Provide the [X, Y] coordinate of the cell's center where the given text is located.  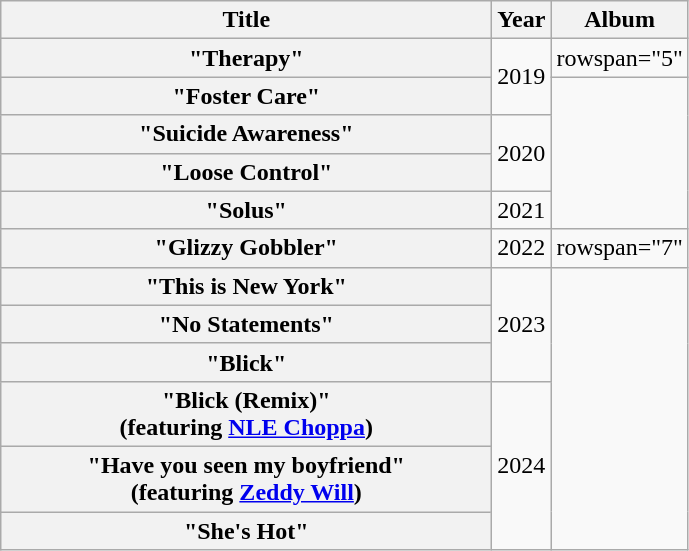
"No Statements" [246, 324]
"Therapy" [246, 58]
"This is New York" [246, 286]
"Solus" [246, 210]
"Loose Control" [246, 172]
2019 [522, 77]
2022 [522, 248]
Title [246, 20]
Year [522, 20]
Album [620, 20]
2021 [522, 210]
rowspan="5" [620, 58]
2024 [522, 465]
rowspan="7" [620, 248]
2023 [522, 324]
"Foster Care" [246, 96]
"She's Hot" [246, 531]
2020 [522, 153]
"Glizzy Gobbler" [246, 248]
"Have you seen my boyfriend"(featuring Zeddy Will) [246, 478]
"Blick" [246, 362]
"Suicide Awareness" [246, 134]
"Blick (Remix)"(featuring NLE Choppa) [246, 414]
